Locate the cell with the specified text and output its (X, Y) center coordinate. 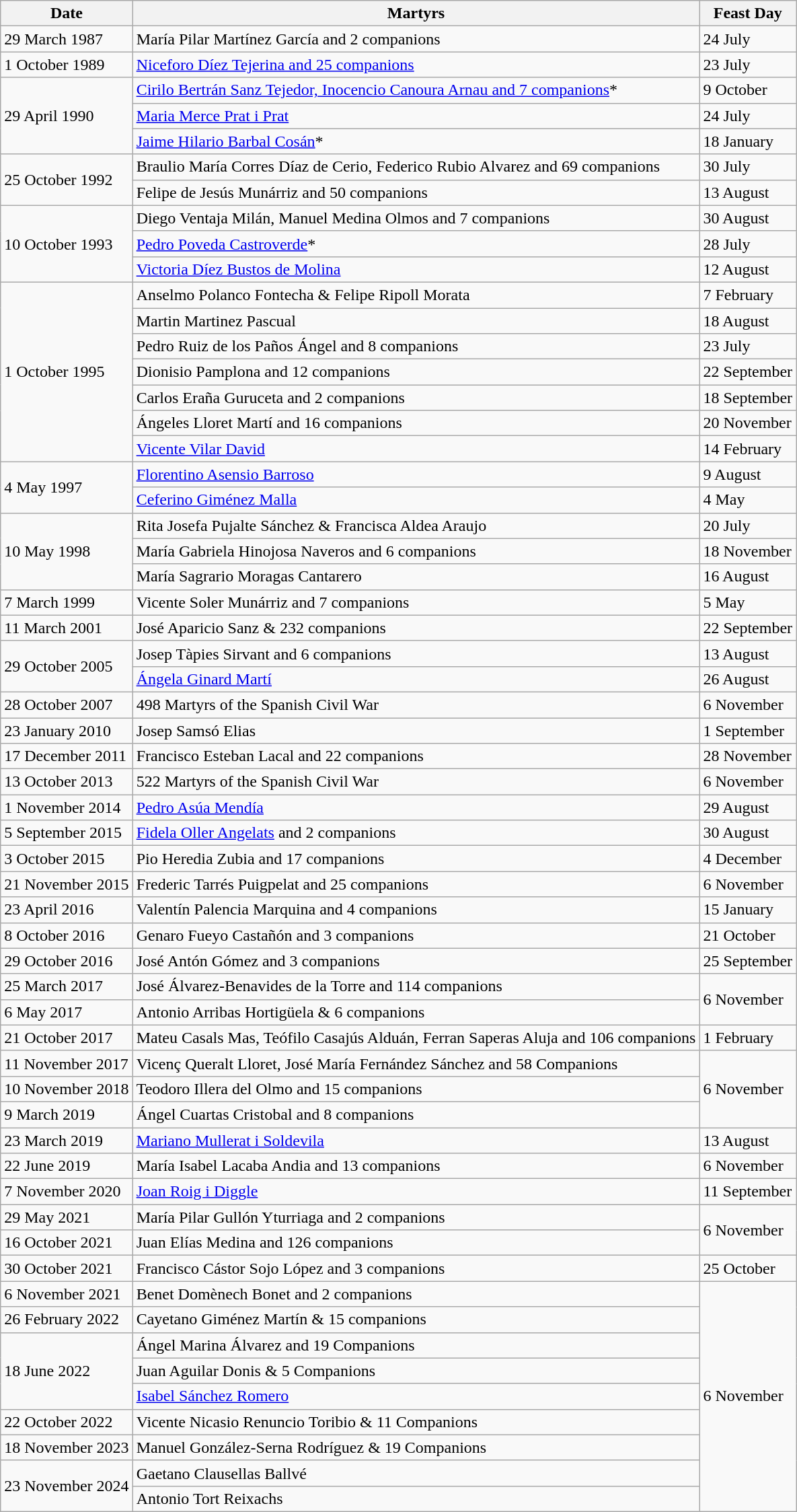
José Álvarez-Benavides de la Torre and 114 companions (416, 986)
21 October 2017 (67, 1038)
10 May 1998 (67, 551)
28 July (748, 244)
7 November 2020 (67, 1192)
Vicente Vilar David (416, 449)
José Aparicio Sanz & 232 companions (416, 628)
Antonio Tort Reixachs (416, 1499)
Vicente Nicasio Renuncio Toribio & 11 Companions (416, 1422)
Rita Josefa Pujalte Sánchez & Francisca Aldea Araujo (416, 526)
4 May 1997 (67, 487)
4 May (748, 500)
21 November 2015 (67, 884)
María Gabriela Hinojosa Naveros and 6 companions (416, 551)
Ceferino Giménez Malla (416, 500)
Josep Samsó Elias (416, 730)
Ángela Ginard Martí (416, 679)
25 March 2017 (67, 986)
Francisco Cástor Sojo López and 3 companions (416, 1268)
12 August (748, 269)
Antonio Arribas Hortigüela & 6 companions (416, 1012)
Carlos Eraña Guruceta and 2 companions (416, 398)
Pio Heredia Zubia and 17 companions (416, 859)
5 September 2015 (67, 833)
18 January (748, 141)
Isabel Sánchez Romero (416, 1396)
Cirilo Bertrán Sanz Tejedor, Inocencio Canoura Arnau and 7 companions* (416, 90)
Fidela Oller Angelats and 2 companions (416, 833)
Martyrs (416, 13)
1 September (748, 730)
Vicente Soler Munárriz and 7 companions (416, 602)
Teodoro Illera del Olmo and 15 companions (416, 1089)
29 March 1987 (67, 39)
1 October 1989 (67, 65)
Benet Domènech Bonet and 2 companions (416, 1294)
9 October (748, 90)
1 November 2014 (67, 807)
23 March 2019 (67, 1141)
18 November 2023 (67, 1447)
26 August (748, 679)
Francisco Esteban Lacal and 22 companions (416, 756)
25 October 1992 (67, 180)
Pedro Asúa Mendía (416, 807)
498 Martyrs of the Spanish Civil War (416, 705)
15 January (748, 910)
16 October 2021 (67, 1243)
Pedro Ruiz de los Paños Ángel and 8 companions (416, 347)
Martin Martinez Pascual (416, 321)
17 December 2011 (67, 756)
23 November 2024 (67, 1486)
Juan Aguilar Donis & 5 Companions (416, 1371)
Mariano Mullerat i Soldevila (416, 1141)
Joan Roig i Diggle (416, 1192)
María Sagrario Moragas Cantarero (416, 577)
20 July (748, 526)
6 May 2017 (67, 1012)
Maria Merce Prat i Prat (416, 116)
Vicenç Queralt Lloret, José María Fernández Sánchez and 58 Companions (416, 1063)
1 October 1995 (67, 371)
Manuel González-Serna Rodríguez & 19 Companions (416, 1447)
Ángeles Lloret Martí and 16 companions (416, 423)
9 March 2019 (67, 1114)
8 October 2016 (67, 935)
5 May (748, 602)
18 June 2022 (67, 1371)
Mateu Casals Mas, Teófilo Casajús Alduán, Ferran Saperas Aluja and 106 companions (416, 1038)
María Isabel Lacaba Andia and 13 companions (416, 1166)
Genaro Fueyo Castañón and 3 companions (416, 935)
18 November (748, 551)
Anselmo Polanco Fontecha & Felipe Ripoll Morata (416, 295)
Niceforo Díez Tejerina and 25 companions (416, 65)
Pedro Poveda Castroverde* (416, 244)
3 October 2015 (67, 859)
13 October 2013 (67, 782)
10 October 1993 (67, 244)
22 October 2022 (67, 1422)
29 October 2016 (67, 961)
11 March 2001 (67, 628)
Victoria Díez Bustos de Molina (416, 269)
29 October 2005 (67, 666)
Date (67, 13)
29 August (748, 807)
Jaime Hilario Barbal Cosán* (416, 141)
21 October (748, 935)
Ángel Cuartas Cristobal and 8 companions (416, 1114)
25 September (748, 961)
José Antón Gómez and 3 companions (416, 961)
25 October (748, 1268)
18 August (748, 321)
Florentino Asensio Barroso (416, 474)
28 November (748, 756)
7 February (748, 295)
29 April 1990 (67, 116)
23 January 2010 (67, 730)
16 August (748, 577)
Juan Elías Medina and 126 companions (416, 1243)
10 November 2018 (67, 1089)
Frederic Tarrés Puigpelat and 25 companions (416, 884)
4 December (748, 859)
20 November (748, 423)
Feast Day (748, 13)
29 May 2021 (67, 1217)
23 April 2016 (67, 910)
Valentín Palencia Marquina and 4 companions (416, 910)
11 November 2017 (67, 1063)
7 March 1999 (67, 602)
Gaetano Clausellas Ballvé (416, 1473)
522 Martyrs of the Spanish Civil War (416, 782)
9 August (748, 474)
Braulio María Corres Díaz de Cerio, Federico Rubio Alvarez and 69 companions (416, 167)
26 February 2022 (67, 1320)
María Pilar Martínez García and 2 companions (416, 39)
Dionisio Pamplona and 12 companions (416, 372)
6 November 2021 (67, 1294)
Cayetano Giménez Martín & 15 companions (416, 1320)
22 June 2019 (67, 1166)
30 July (748, 167)
Felipe de Jesús Munárriz and 50 companions (416, 192)
1 February (748, 1038)
28 October 2007 (67, 705)
Ángel Marina Álvarez and 19 Companions (416, 1345)
14 February (748, 449)
30 October 2021 (67, 1268)
18 September (748, 398)
11 September (748, 1192)
María Pilar Gullón Yturriaga and 2 companions (416, 1217)
Diego Ventaja Milán, Manuel Medina Olmos and 7 companions (416, 218)
Josep Tàpies Sirvant and 6 companions (416, 653)
